Identify which cell holds the provided text, then report its [X, Y] central coordinate. 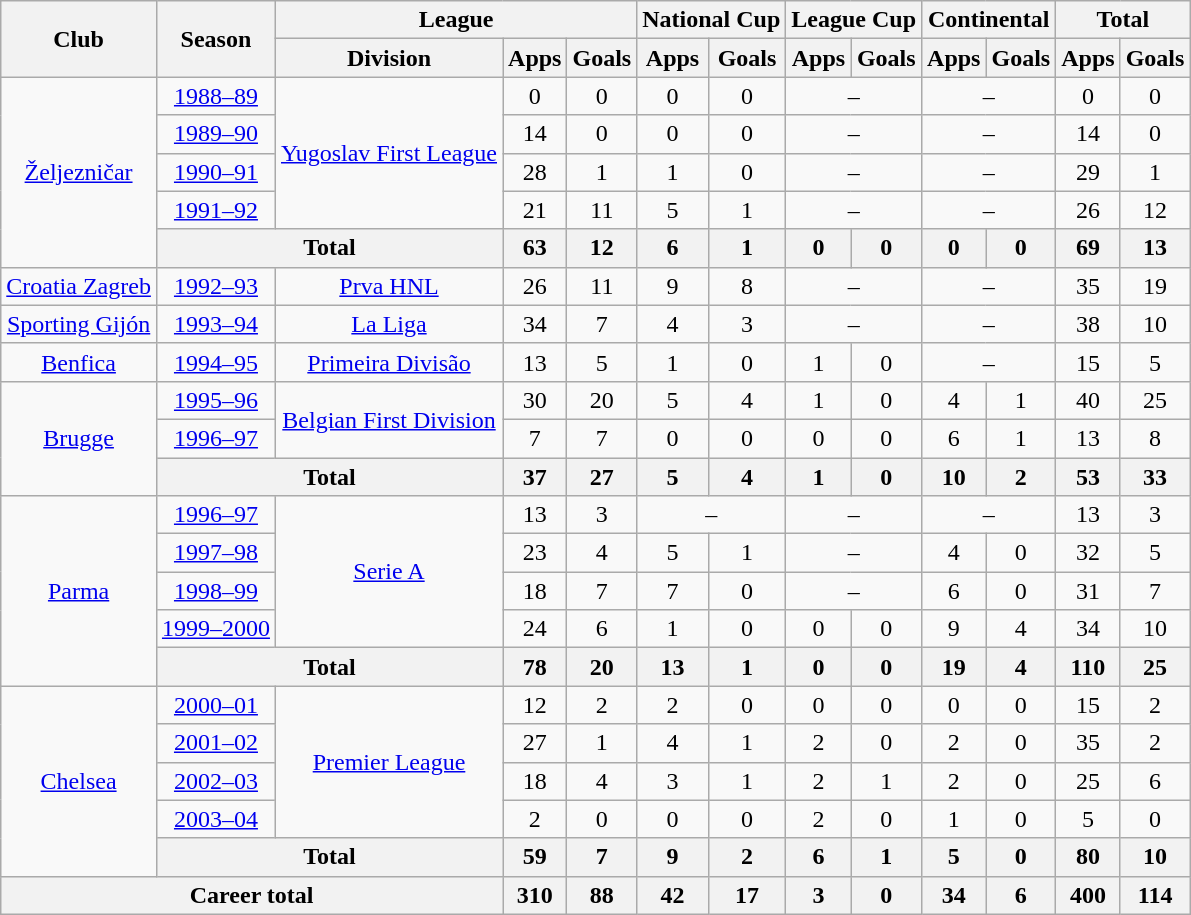
31 [1088, 591]
1989–90 [216, 134]
2001–02 [216, 743]
1990–91 [216, 172]
1995–96 [216, 400]
32 [1088, 553]
Brugge [79, 438]
2002–03 [216, 781]
Premier League [388, 762]
80 [1088, 857]
114 [1155, 895]
310 [535, 895]
1988–89 [216, 96]
Yugoslav First League [388, 153]
National Cup [712, 20]
88 [602, 895]
110 [1088, 667]
1998–99 [216, 591]
Sporting Gijón [79, 324]
Željezničar [79, 172]
Chelsea [79, 781]
1993–94 [216, 324]
37 [535, 477]
23 [535, 553]
1997–98 [216, 553]
Primeira Divisão [388, 362]
40 [1088, 400]
League [456, 20]
38 [1088, 324]
Parma [79, 591]
Benfica [79, 362]
Career total [252, 895]
1999–2000 [216, 629]
Continental [989, 20]
Division [388, 58]
24 [535, 629]
La Liga [388, 324]
Prva HNL [388, 286]
78 [535, 667]
Serie A [388, 572]
League Cup [854, 20]
33 [1155, 477]
Season [216, 39]
21 [535, 210]
1991–92 [216, 210]
1992–93 [216, 286]
30 [535, 400]
1994–95 [216, 362]
400 [1088, 895]
63 [535, 248]
53 [1088, 477]
28 [535, 172]
29 [1088, 172]
42 [673, 895]
59 [535, 857]
Club [79, 39]
2000–01 [216, 705]
69 [1088, 248]
Belgian First Division [388, 419]
Croatia Zagreb [79, 286]
2003–04 [216, 819]
17 [747, 895]
